Provide the (x, y) coordinate of the cell's center where the given text is located.  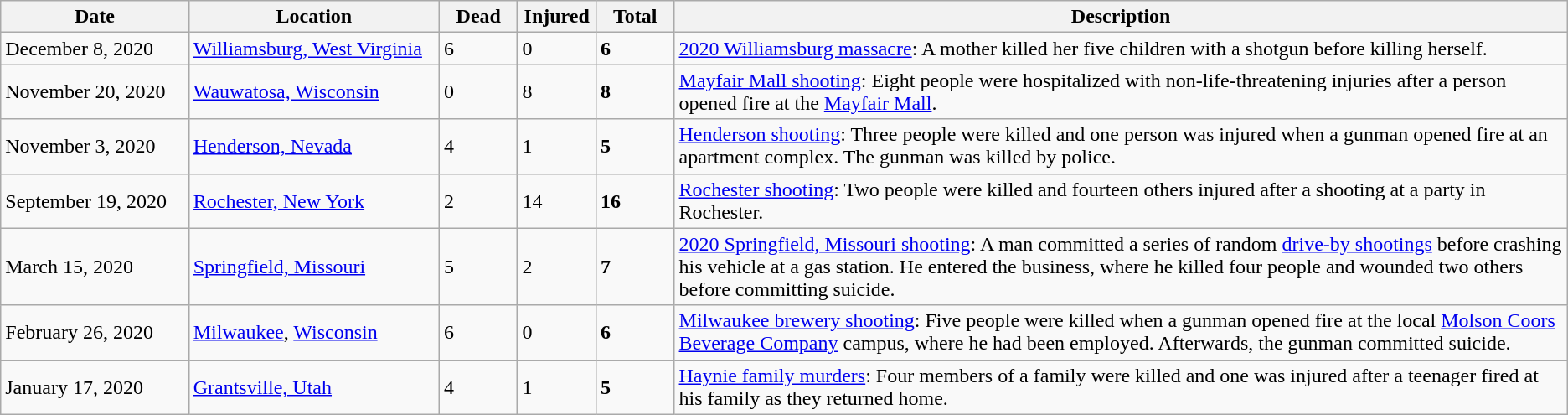
Grantsville, Utah (313, 387)
Rochester shooting: Two people were killed and fourteen others injured after a shooting at a party in Rochester. (1121, 201)
Injured (557, 17)
Williamsburg, West Virginia (313, 49)
7 (635, 267)
16 (635, 201)
Milwaukee, Wisconsin (313, 332)
Wauwatosa, Wisconsin (313, 92)
2020 Williamsburg massacre: A mother killed her five children with a shotgun before killing herself. (1121, 49)
March 15, 2020 (95, 267)
Total (635, 17)
September 19, 2020 (95, 201)
December 8, 2020 (95, 49)
Dead (478, 17)
November 3, 2020 (95, 146)
Springfield, Missouri (313, 267)
Rochester, New York (313, 201)
November 20, 2020 (95, 92)
Date (95, 17)
Location (313, 17)
Description (1121, 17)
January 17, 2020 (95, 387)
14 (557, 201)
Henderson, Nevada (313, 146)
February 26, 2020 (95, 332)
Haynie family murders: Four members of a family were killed and one was injured after a teenager fired at his family as they returned home. (1121, 387)
Mayfair Mall shooting: Eight people were hospitalized with non-life-threatening injuries after a person opened fire at the Mayfair Mall. (1121, 92)
